Provide the (X, Y) coordinate of the cell's center where the given text is located.  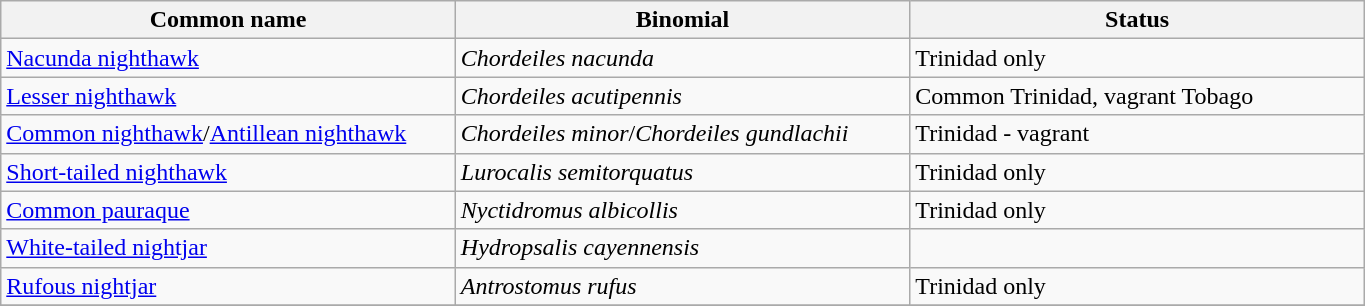
Antrostomus rufus (682, 286)
Common pauraque (228, 210)
Nyctidromus albicollis (682, 210)
White-tailed nightjar (228, 248)
Hydropsalis cayennensis (682, 248)
Chordeiles acutipennis (682, 96)
Trinidad - vagrant (1138, 134)
Rufous nightjar (228, 286)
Common Trinidad, vagrant Tobago (1138, 96)
Chordeiles nacunda (682, 58)
Status (1138, 20)
Binomial (682, 20)
Common nighthawk/Antillean nighthawk (228, 134)
Chordeiles minor/Chordeiles gundlachii (682, 134)
Short-tailed nighthawk (228, 172)
Nacunda nighthawk (228, 58)
Lesser nighthawk (228, 96)
Lurocalis semitorquatus (682, 172)
Common name (228, 20)
